Detect which cell encompasses the target text, then output its [x, y] center coordinate. 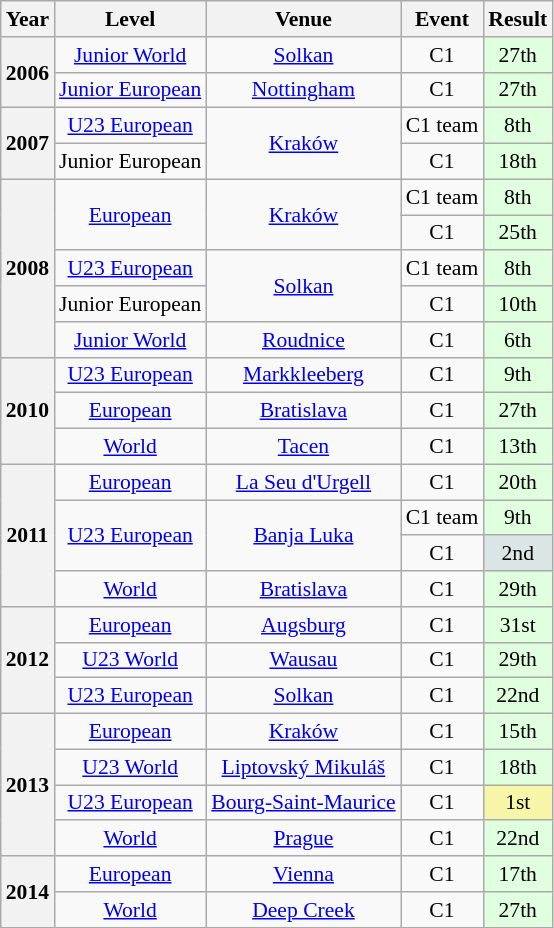
2014 [28, 892]
Liptovský Mikuláš [303, 767]
Nottingham [303, 90]
15th [518, 732]
1st [518, 803]
13th [518, 447]
17th [518, 874]
La Seu d'Urgell [303, 482]
Augsburg [303, 625]
Vienna [303, 874]
2006 [28, 72]
Result [518, 19]
2011 [28, 535]
6th [518, 340]
Prague [303, 839]
2008 [28, 268]
Level [130, 19]
Roudnice [303, 340]
Event [442, 19]
Bourg-Saint-Maurice [303, 803]
Banja Luka [303, 536]
31st [518, 625]
Venue [303, 19]
Tacen [303, 447]
2010 [28, 410]
Wausau [303, 660]
Markkleeberg [303, 375]
2nd [518, 554]
20th [518, 482]
Year [28, 19]
2007 [28, 144]
2013 [28, 785]
10th [518, 304]
2012 [28, 660]
25th [518, 233]
Deep Creek [303, 910]
